Detect which cell encompasses the target text, then output its (x, y) center coordinate. 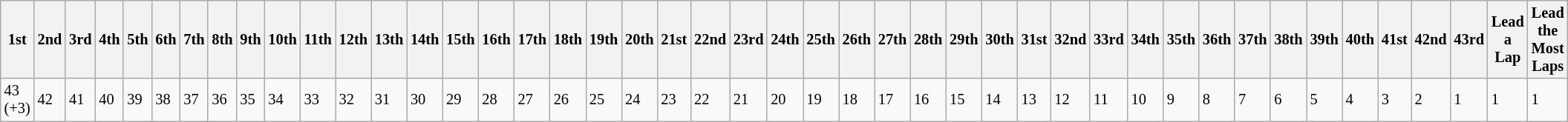
33rd (1108, 39)
31st (1035, 39)
10th (282, 39)
31 (389, 100)
17th (532, 39)
23 (674, 100)
39 (137, 100)
41 (80, 100)
2nd (50, 39)
14th (425, 39)
12 (1071, 100)
1st (18, 39)
36th (1217, 39)
23rd (748, 39)
16 (928, 100)
35th (1181, 39)
5th (137, 39)
41st (1394, 39)
39th (1324, 39)
24th (785, 39)
4th (109, 39)
32nd (1071, 39)
42nd (1431, 39)
15th (460, 39)
38 (166, 100)
33 (318, 100)
38th (1288, 39)
27 (532, 100)
34 (282, 100)
36 (222, 100)
7th (194, 39)
11th (318, 39)
24 (639, 100)
9 (1181, 100)
29 (460, 100)
37 (194, 100)
19th (604, 39)
22 (710, 100)
21 (748, 100)
16th (496, 39)
4 (1360, 100)
15 (964, 100)
11 (1108, 100)
13th (389, 39)
Lead a Lap (1508, 39)
22nd (710, 39)
13 (1035, 100)
21st (674, 39)
6 (1288, 100)
25th (821, 39)
18 (857, 100)
20th (639, 39)
19 (821, 100)
42 (50, 100)
17 (892, 100)
14 (999, 100)
3rd (80, 39)
9th (250, 39)
2 (1431, 100)
40th (1360, 39)
6th (166, 39)
25 (604, 100)
30 (425, 100)
26th (857, 39)
10 (1146, 100)
28 (496, 100)
35 (250, 100)
Lead the Most Laps (1548, 39)
26 (568, 100)
8 (1217, 100)
32 (353, 100)
27th (892, 39)
5 (1324, 100)
12th (353, 39)
18th (568, 39)
34th (1146, 39)
43rd (1469, 39)
3 (1394, 100)
30th (999, 39)
29th (964, 39)
7 (1252, 100)
37th (1252, 39)
8th (222, 39)
40 (109, 100)
28th (928, 39)
43 (+3) (18, 100)
20 (785, 100)
